Locate the cell with the specified text and output its (X, Y) center coordinate. 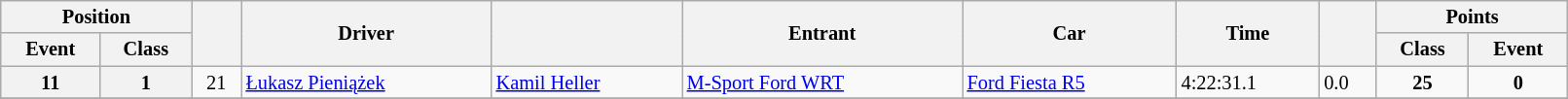
Kamil Heller (587, 82)
25 (1422, 82)
21 (216, 82)
Points (1472, 16)
Entrant (822, 33)
1 (146, 82)
Car (1070, 33)
0 (1518, 82)
Position (96, 16)
Time (1248, 33)
0.0 (1347, 82)
4:22:31.1 (1248, 82)
11 (51, 82)
Ford Fiesta R5 (1070, 82)
M-Sport Ford WRT (822, 82)
Driver (366, 33)
Łukasz Pieniążek (366, 82)
